Detect which cell encompasses the target text, then output its (x, y) center coordinate. 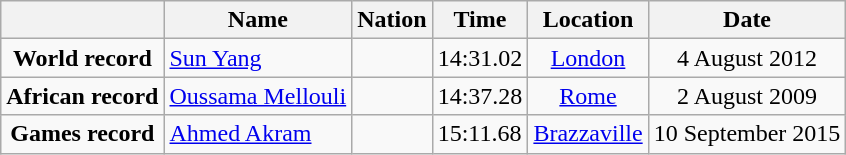
Rome (588, 96)
Ahmed Akram (258, 134)
World record (82, 58)
2 August 2009 (747, 96)
London (588, 58)
Sun Yang (258, 58)
African record (82, 96)
Location (588, 20)
14:37.28 (480, 96)
Name (258, 20)
15:11.68 (480, 134)
14:31.02 (480, 58)
Oussama Mellouli (258, 96)
4 August 2012 (747, 58)
Date (747, 20)
Time (480, 20)
Games record (82, 134)
Brazzaville (588, 134)
Nation (392, 20)
10 September 2015 (747, 134)
